Scan for the cell matching the given text and deliver its (X, Y) coordinate at center. 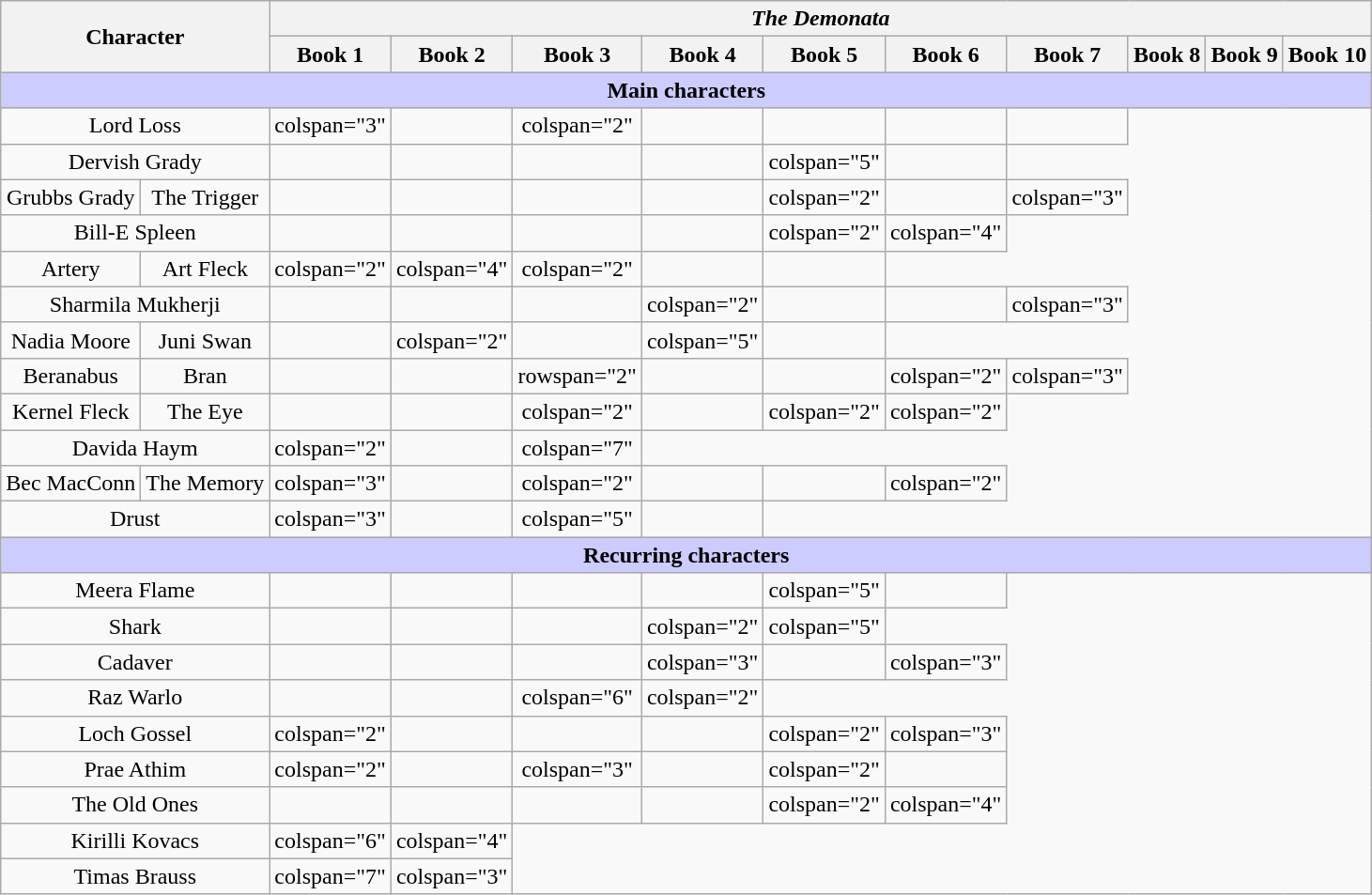
Book 3 (578, 54)
Book 6 (946, 54)
Book 1 (331, 54)
Recurring characters (686, 555)
Book 10 (1327, 54)
The Eye (205, 411)
Davida Haym (135, 448)
The Demonata (821, 19)
Sharmila Mukherji (135, 304)
Loch Gossel (135, 733)
Book 8 (1166, 54)
Artery (71, 269)
Bec MacConn (71, 484)
The Old Ones (135, 805)
Beranabus (71, 376)
Juni Swan (205, 340)
Raz Warlo (135, 698)
Meera Flame (135, 591)
Drust (135, 519)
Prae Athim (135, 769)
Kirilli Kovacs (135, 841)
Book 5 (825, 54)
Dervish Grady (135, 162)
Lord Loss (135, 126)
Timas Brauss (135, 876)
Book 2 (452, 54)
Shark (135, 626)
Character (135, 37)
Book 9 (1244, 54)
Book 7 (1068, 54)
Art Fleck (205, 269)
Cadaver (135, 662)
Bill-E Spleen (135, 233)
Bran (205, 376)
Grubbs Grady (71, 197)
The Memory (205, 484)
Book 4 (702, 54)
Nadia Moore (71, 340)
rowspan="2" (578, 376)
Kernel Fleck (71, 411)
Main characters (686, 90)
The Trigger (205, 197)
